Scan for the cell matching the given text and deliver its (x, y) coordinate at center. 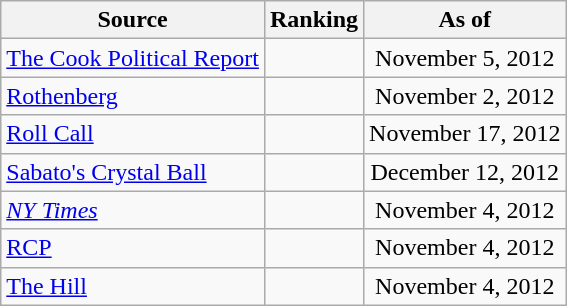
NY Times (133, 210)
RCP (133, 248)
Rothenberg (133, 96)
Source (133, 20)
The Hill (133, 286)
The Cook Political Report (133, 58)
As of (465, 20)
November 17, 2012 (465, 134)
Ranking (314, 20)
December 12, 2012 (465, 172)
Roll Call (133, 134)
November 2, 2012 (465, 96)
November 5, 2012 (465, 58)
Sabato's Crystal Ball (133, 172)
